Pinpoint the cell where the given text exists, returning its [x, y] midpoint coordinate. 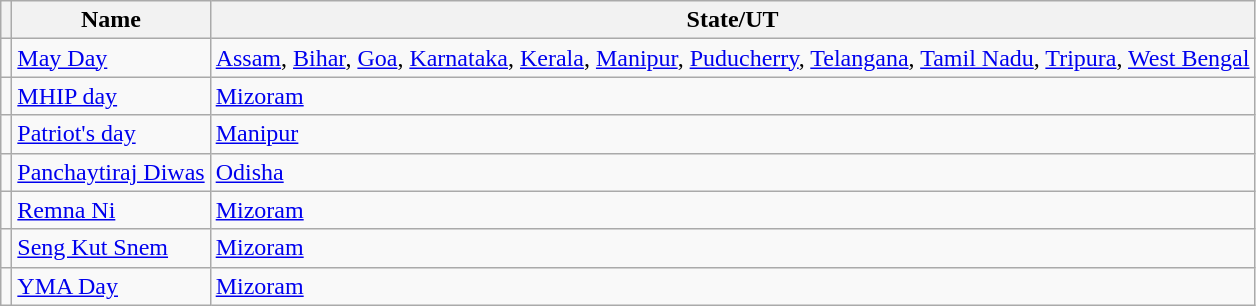
Name [111, 20]
Seng Kut Snem [111, 248]
Panchaytiraj Diwas [111, 172]
Patriot's day [111, 134]
Remna Ni [111, 210]
State/UT [732, 20]
MHIP day [111, 96]
Assam, Bihar, Goa, Karnataka, Kerala, Manipur, Puducherry, Telangana, Tamil Nadu, Tripura, West Bengal [732, 58]
Odisha [732, 172]
YMA Day [111, 286]
May Day [111, 58]
Manipur [732, 134]
